Find where the given text appears and provide that cell's center as (X, Y) coordinate. 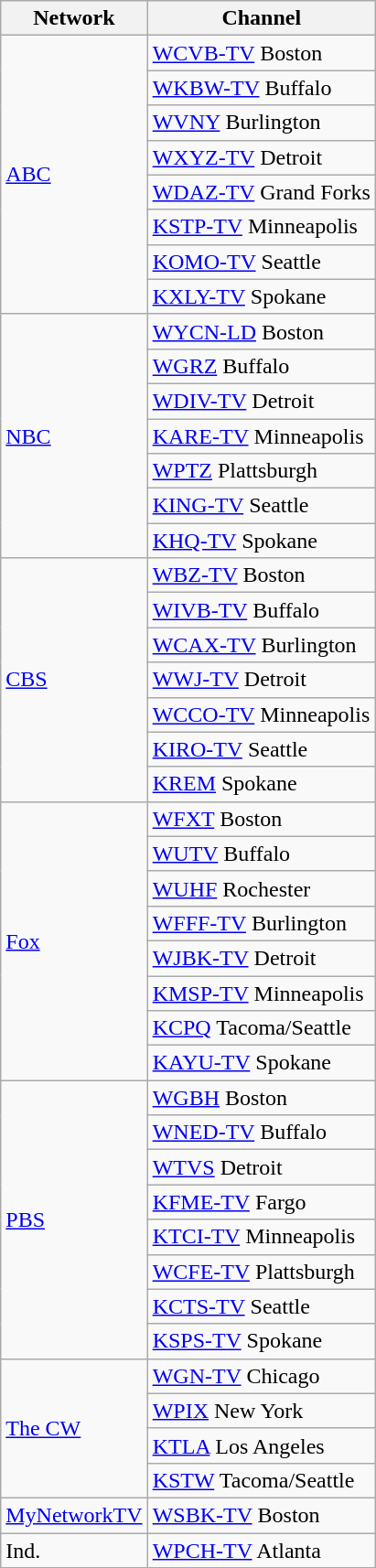
NBC (74, 435)
WCVB-TV Boston (262, 53)
KHQ-TV Spokane (262, 541)
WGBH Boston (262, 1098)
WVNY Burlington (262, 123)
KOMO-TV Seattle (262, 262)
WPIX New York (262, 1411)
Channel (262, 18)
KIRO-TV Seattle (262, 749)
WJBK-TV Detroit (262, 958)
KREM Spokane (262, 784)
WPTZ Plattsburgh (262, 471)
MyNetworkTV (74, 1515)
WUTV Buffalo (262, 854)
WNED-TV Buffalo (262, 1133)
KARE-TV Minneapolis (262, 436)
WDIV-TV Detroit (262, 401)
KSTW Tacoma/Seattle (262, 1480)
KTLA Los Angeles (262, 1445)
Ind. (74, 1551)
KSPS-TV Spokane (262, 1341)
WKBW-TV Buffalo (262, 88)
CBS (74, 680)
WPCH-TV Atlanta (262, 1551)
KAYU-TV Spokane (262, 1063)
PBS (74, 1219)
KCPQ Tacoma/Seattle (262, 1028)
WSBK-TV Boston (262, 1515)
WXYZ-TV Detroit (262, 157)
WUHF Rochester (262, 888)
WDAZ-TV Grand Forks (262, 192)
WWJ-TV Detroit (262, 680)
KXLY-TV Spokane (262, 296)
WFFF-TV Burlington (262, 923)
Fox (74, 940)
WCAX-TV Burlington (262, 645)
WTVS Detroit (262, 1167)
KCTS-TV Seattle (262, 1306)
KMSP-TV Minneapolis (262, 993)
ABC (74, 175)
WGRZ Buffalo (262, 366)
KTCI-TV Minneapolis (262, 1237)
WCFE-TV Plattsburgh (262, 1272)
KFME-TV Fargo (262, 1202)
WIVB-TV Buffalo (262, 610)
Network (74, 18)
KING-TV Seattle (262, 506)
The CW (74, 1428)
WCCO-TV Minneapolis (262, 714)
WBZ-TV Boston (262, 575)
KSTP-TV Minneapolis (262, 227)
WGN-TV Chicago (262, 1376)
WFXT Boston (262, 819)
WYCN-LD Boston (262, 331)
